Capture the cell that displays the provided text and extract its [X, Y] central coordinate. 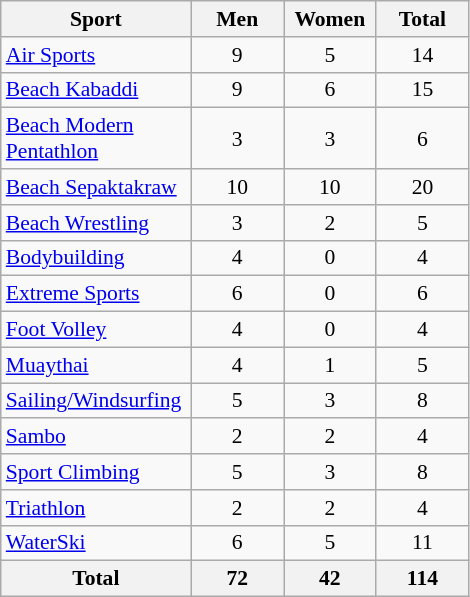
Beach Wrestling [96, 223]
Beach Sepaktakraw [96, 187]
Sambo [96, 437]
15 [422, 90]
Triathlon [96, 508]
Sailing/Windsurfing [96, 401]
Sport [96, 19]
14 [422, 55]
Beach Kabaddi [96, 90]
114 [422, 579]
Extreme Sports [96, 294]
1 [330, 365]
Men [238, 19]
Muaythai [96, 365]
42 [330, 579]
WaterSki [96, 543]
Beach Modern Pentathlon [96, 138]
Air Sports [96, 55]
72 [238, 579]
Sport Climbing [96, 472]
20 [422, 187]
Foot Volley [96, 330]
11 [422, 543]
Bodybuilding [96, 258]
Women [330, 19]
